Find where the given text appears and provide that cell's center as [X, Y] coordinate. 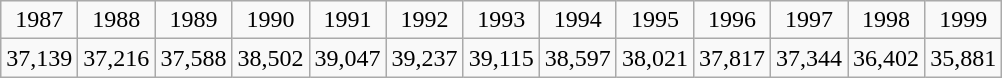
38,502 [270, 58]
35,881 [964, 58]
39,047 [348, 58]
38,597 [578, 58]
1992 [424, 20]
37,139 [40, 58]
1988 [116, 20]
36,402 [886, 58]
1994 [578, 20]
1997 [808, 20]
1993 [501, 20]
37,588 [194, 58]
1996 [732, 20]
1998 [886, 20]
37,216 [116, 58]
37,344 [808, 58]
1990 [270, 20]
1991 [348, 20]
1987 [40, 20]
38,021 [654, 58]
37,817 [732, 58]
1995 [654, 20]
1989 [194, 20]
1999 [964, 20]
39,115 [501, 58]
39,237 [424, 58]
